Determine the (x, y) coordinate at the center of the cell enclosing the given text.  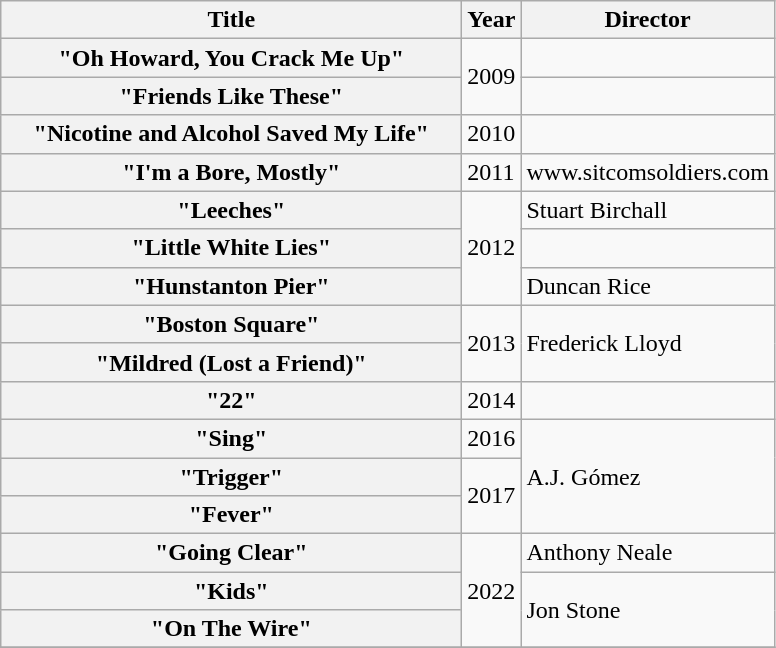
"Going Clear" (232, 553)
"Sing" (232, 438)
Stuart Birchall (648, 210)
"Friends Like These" (232, 96)
"I'm a Bore, Mostly" (232, 172)
www.sitcomsoldiers.com (648, 172)
Duncan Rice (648, 286)
Year (492, 20)
"Oh Howard, You Crack Me Up" (232, 58)
"Hunstanton Pier" (232, 286)
Anthony Neale (648, 553)
"Kids" (232, 591)
2010 (492, 134)
"Leeches" (232, 210)
Frederick Lloyd (648, 343)
A.J. Gómez (648, 476)
"Boston Square" (232, 324)
2013 (492, 343)
"On The Wire" (232, 629)
2014 (492, 400)
"22" (232, 400)
Jon Stone (648, 610)
2009 (492, 77)
2012 (492, 248)
"Mildred (Lost a Friend)" (232, 362)
"Little White Lies" (232, 248)
"Trigger" (232, 477)
Director (648, 20)
2016 (492, 438)
"Fever" (232, 515)
Title (232, 20)
2022 (492, 591)
"Nicotine and Alcohol Saved My Life" (232, 134)
2017 (492, 496)
2011 (492, 172)
